Return the (X, Y) coordinate for the center point of the cell that contains the specified text.  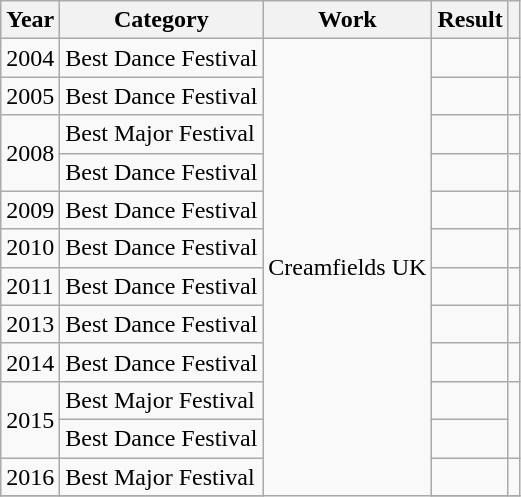
2013 (30, 324)
2010 (30, 248)
Creamfields UK (348, 268)
2015 (30, 419)
2016 (30, 477)
2014 (30, 362)
2011 (30, 286)
2005 (30, 96)
Result (470, 20)
Year (30, 20)
2004 (30, 58)
Work (348, 20)
2008 (30, 153)
Category (162, 20)
2009 (30, 210)
